Pinpoint the cell where the given text exists, returning its [x, y] midpoint coordinate. 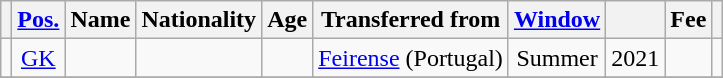
Age [288, 20]
Fee [688, 20]
GK [38, 58]
Nationality [199, 20]
Transferred from [411, 20]
Name [100, 20]
Pos. [38, 20]
Feirense (Portugal) [411, 58]
Window [556, 20]
Summer [556, 58]
2021 [636, 58]
